From the cell containing the given text, extract its center point as [X, Y] coordinate. 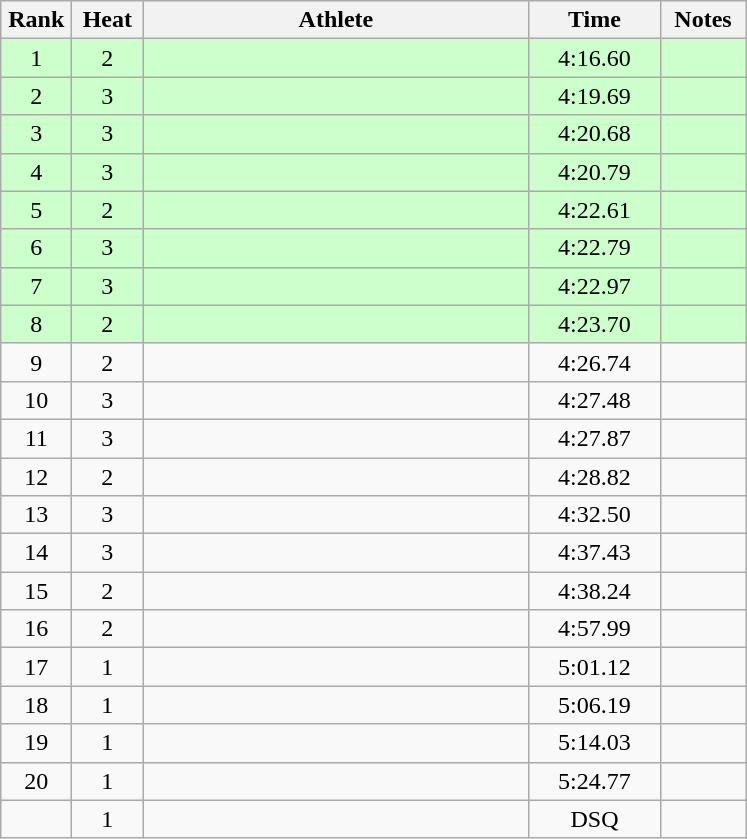
20 [36, 781]
5:24.77 [594, 781]
4 [36, 172]
16 [36, 629]
4:57.99 [594, 629]
Rank [36, 20]
4:27.87 [594, 438]
4:28.82 [594, 477]
13 [36, 515]
10 [36, 400]
4:37.43 [594, 553]
4:23.70 [594, 324]
4:20.79 [594, 172]
4:16.60 [594, 58]
12 [36, 477]
4:22.79 [594, 248]
Athlete [336, 20]
17 [36, 667]
5:14.03 [594, 743]
Time [594, 20]
4:38.24 [594, 591]
11 [36, 438]
4:20.68 [594, 134]
8 [36, 324]
5 [36, 210]
7 [36, 286]
19 [36, 743]
9 [36, 362]
Notes [703, 20]
4:19.69 [594, 96]
4:22.61 [594, 210]
Heat [108, 20]
14 [36, 553]
4:26.74 [594, 362]
5:06.19 [594, 705]
4:27.48 [594, 400]
6 [36, 248]
15 [36, 591]
18 [36, 705]
5:01.12 [594, 667]
4:22.97 [594, 286]
DSQ [594, 819]
4:32.50 [594, 515]
